Identify which cell holds the provided text, then report its [X, Y] central coordinate. 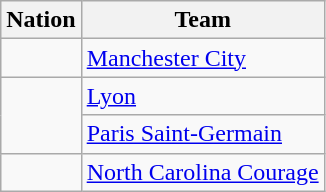
Team [202, 20]
Nation [41, 20]
Paris Saint-Germain [202, 134]
North Carolina Courage [202, 172]
Manchester City [202, 58]
Lyon [202, 96]
